Identify which cell holds the provided text, then report its [x, y] central coordinate. 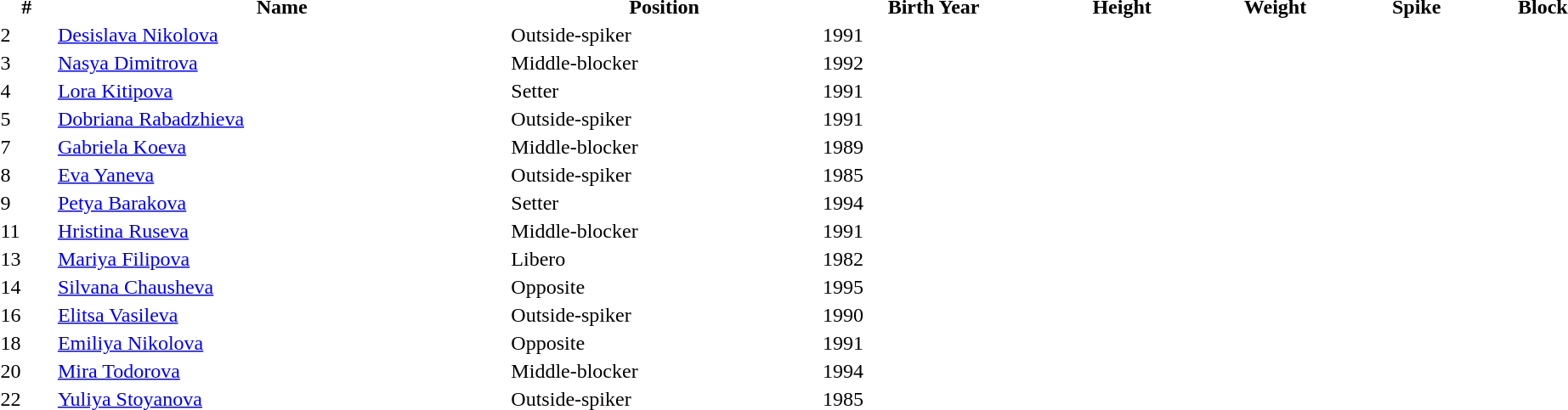
Eva Yaneva [281, 175]
1990 [933, 315]
Desislava Nikolova [281, 35]
Lora Kitipova [281, 91]
Emiliya Nikolova [281, 343]
1992 [933, 63]
Silvana Chausheva [281, 287]
Mariya Filipova [281, 259]
Petya Barakova [281, 203]
1985 [933, 175]
Elitsa Vasileva [281, 315]
Mira Todorova [281, 371]
1989 [933, 147]
Libero [665, 259]
Dobriana Rabadzhieva [281, 119]
1982 [933, 259]
Gabriela Koeva [281, 147]
1995 [933, 287]
Hristina Ruseva [281, 231]
Nasya Dimitrova [281, 63]
